Pinpoint the cell where the given text exists, returning its (X, Y) midpoint coordinate. 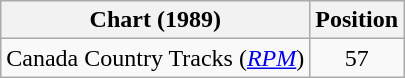
Chart (1989) (156, 20)
Canada Country Tracks (RPM) (156, 58)
Position (357, 20)
57 (357, 58)
